Extract the (x, y) coordinate from the center of the cell holding the provided text.  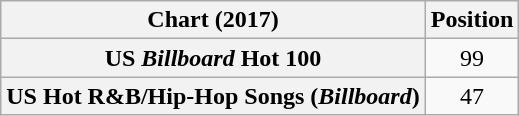
US Hot R&B/Hip-Hop Songs (Billboard) (213, 96)
99 (472, 58)
47 (472, 96)
US Billboard Hot 100 (213, 58)
Position (472, 20)
Chart (2017) (213, 20)
